Scan for the cell matching the given text and deliver its [x, y] coordinate at center. 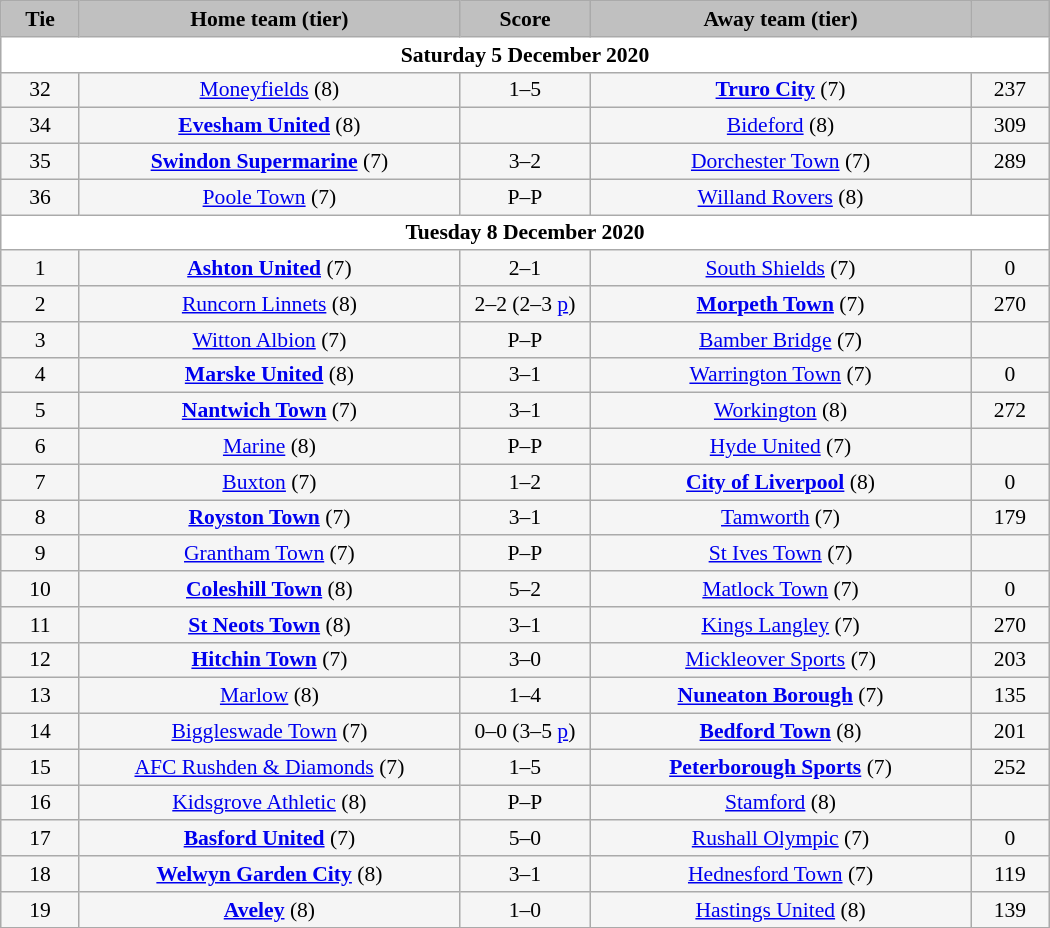
St Neots Town (8) [269, 625]
Buxton (7) [269, 482]
3–0 [524, 660]
Hednesford Town (7) [781, 874]
0–0 (3–5 p) [524, 732]
Nuneaton Borough (7) [781, 696]
Peterborough Sports (7) [781, 767]
Marlow (8) [269, 696]
1–0 [524, 910]
Kings Langley (7) [781, 625]
11 [40, 625]
Royston Town (7) [269, 518]
Aveley (8) [269, 910]
36 [40, 197]
12 [40, 660]
Mickleover Sports (7) [781, 660]
Biggleswade Town (7) [269, 732]
1–2 [524, 482]
309 [1010, 126]
1–4 [524, 696]
5–0 [524, 839]
14 [40, 732]
AFC Rushden & Diamonds (7) [269, 767]
6 [40, 447]
Runcorn Linnets (8) [269, 304]
Ashton United (7) [269, 269]
2 [40, 304]
19 [40, 910]
Bedford Town (8) [781, 732]
18 [40, 874]
Evesham United (8) [269, 126]
35 [40, 162]
119 [1010, 874]
34 [40, 126]
135 [1010, 696]
7 [40, 482]
2–1 [524, 269]
179 [1010, 518]
13 [40, 696]
17 [40, 839]
8 [40, 518]
2–2 (2–3 p) [524, 304]
15 [40, 767]
Nantwich Town (7) [269, 411]
Away team (tier) [781, 19]
Bamber Bridge (7) [781, 340]
10 [40, 589]
South Shields (7) [781, 269]
Bideford (8) [781, 126]
Willand Rovers (8) [781, 197]
Saturday 5 December 2020 [525, 55]
32 [40, 90]
Basford United (7) [269, 839]
16 [40, 803]
289 [1010, 162]
Tamworth (7) [781, 518]
1 [40, 269]
5–2 [524, 589]
Workington (8) [781, 411]
201 [1010, 732]
St Ives Town (7) [781, 554]
Tuesday 8 December 2020 [525, 233]
9 [40, 554]
Hitchin Town (7) [269, 660]
252 [1010, 767]
3–2 [524, 162]
Marske United (8) [269, 375]
Coleshill Town (8) [269, 589]
Witton Albion (7) [269, 340]
Score [524, 19]
Moneyfields (8) [269, 90]
Stamford (8) [781, 803]
Dorchester Town (7) [781, 162]
272 [1010, 411]
Welwyn Garden City (8) [269, 874]
139 [1010, 910]
City of Liverpool (8) [781, 482]
4 [40, 375]
Tie [40, 19]
Home team (tier) [269, 19]
Truro City (7) [781, 90]
Morpeth Town (7) [781, 304]
Hyde United (7) [781, 447]
3 [40, 340]
Hastings United (8) [781, 910]
Swindon Supermarine (7) [269, 162]
Marine (8) [269, 447]
Rushall Olympic (7) [781, 839]
Poole Town (7) [269, 197]
237 [1010, 90]
203 [1010, 660]
Grantham Town (7) [269, 554]
5 [40, 411]
Matlock Town (7) [781, 589]
Kidsgrove Athletic (8) [269, 803]
Warrington Town (7) [781, 375]
